Locate the cell with the specified text and output its (x, y) center coordinate. 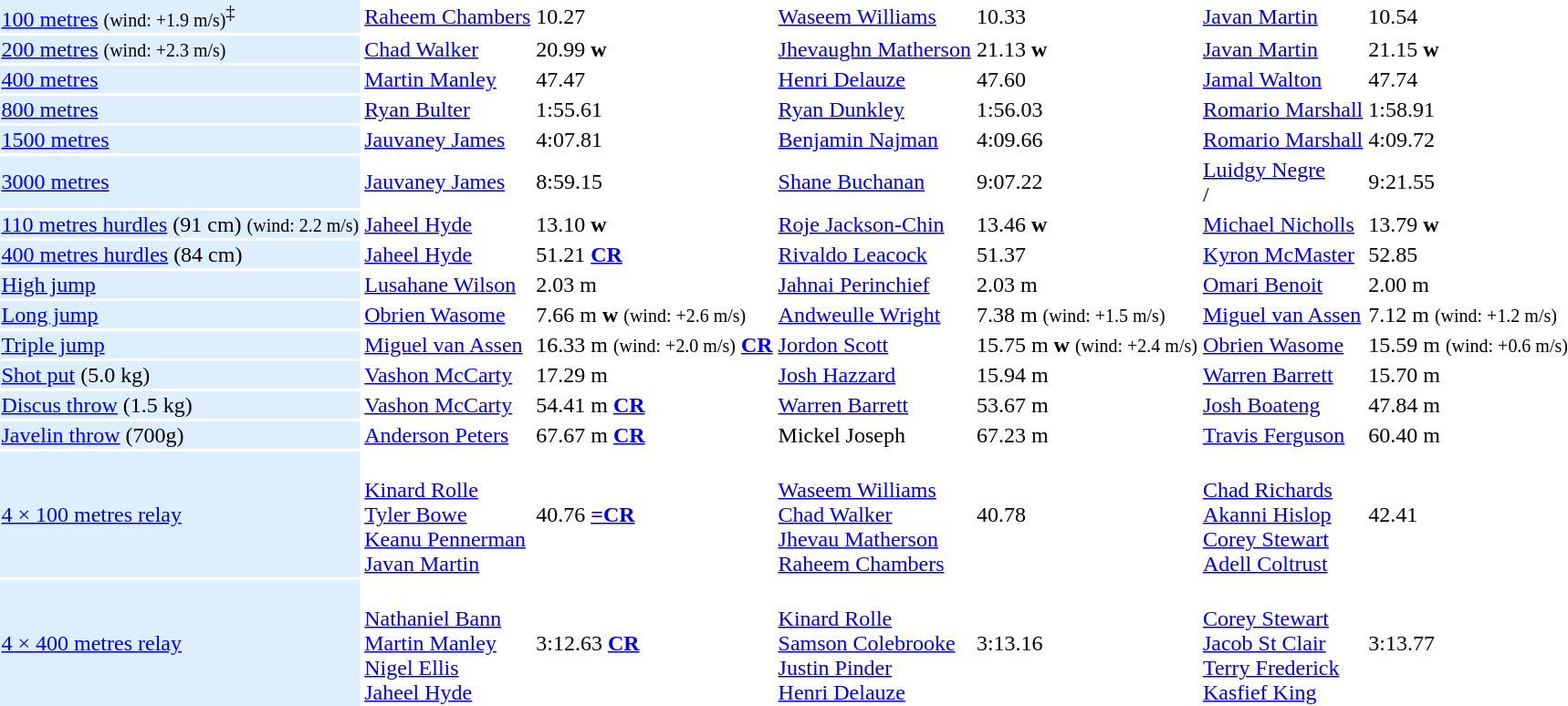
Shane Buchanan (874, 182)
1:55.61 (654, 109)
Jamal Walton (1282, 79)
Michael Nicholls (1282, 224)
20.99 w (654, 49)
110 metres hurdles (91 cm) (wind: 2.2 m/s) (181, 224)
67.23 m (1086, 435)
Kyron McMaster (1282, 254)
Lusahane Wilson (447, 285)
800 metres (181, 109)
40.78 (1086, 514)
Long jump (181, 315)
Kinard Rolle Tyler Bowe Keanu Pennerman Javan Martin (447, 514)
Josh Boateng (1282, 405)
4:09.66 (1086, 140)
Josh Hazzard (874, 375)
67.67 m CR (654, 435)
200 metres (wind: +2.3 m/s) (181, 49)
9:07.22 (1086, 182)
400 metres (181, 79)
3000 metres (181, 182)
Chad Richards Akanni Hislop Corey Stewart Adell Coltrust (1282, 514)
47.47 (654, 79)
Benjamin Najman (874, 140)
Omari Benoit (1282, 285)
Jordon Scott (874, 345)
17.29 m (654, 375)
3:12.63 CR (654, 643)
Javelin throw (700g) (181, 435)
Anderson Peters (447, 435)
Luidgy Negre / (1282, 182)
Roje Jackson-Chin (874, 224)
47.60 (1086, 79)
100 metres (wind: +1.9 m/s)‡ (181, 16)
Triple jump (181, 345)
Mickel Joseph (874, 435)
Discus throw (1.5 kg) (181, 405)
16.33 m (wind: +2.0 m/s) CR (654, 345)
Raheem Chambers (447, 16)
4:07.81 (654, 140)
High jump (181, 285)
Ryan Dunkley (874, 109)
Jahnai Perinchief (874, 285)
15.75 m w (wind: +2.4 m/s) (1086, 345)
13.46 w (1086, 224)
Nathaniel Bann Martin Manley Nigel Ellis Jaheel Hyde (447, 643)
54.41 m CR (654, 405)
13.10 w (654, 224)
8:59.15 (654, 182)
4 × 100 metres relay (181, 514)
7.66 m w (wind: +2.6 m/s) (654, 315)
Jhevaughn Matherson (874, 49)
Andweulle Wright (874, 315)
Waseem Williams (874, 16)
Waseem Williams Chad Walker Jhevau Matherson Raheem Chambers (874, 514)
Chad Walker (447, 49)
Corey Stewart Jacob St Clair Terry Frederick Kasfief King (1282, 643)
Ryan Bulter (447, 109)
3:13.16 (1086, 643)
Kinard Rolle Samson Colebrooke Justin Pinder Henri Delauze (874, 643)
400 metres hurdles (84 cm) (181, 254)
Henri Delauze (874, 79)
4 × 400 metres relay (181, 643)
51.21 CR (654, 254)
10.27 (654, 16)
1500 metres (181, 140)
Martin Manley (447, 79)
7.38 m (wind: +1.5 m/s) (1086, 315)
21.13 w (1086, 49)
15.94 m (1086, 375)
Rivaldo Leacock (874, 254)
53.67 m (1086, 405)
Shot put (5.0 kg) (181, 375)
51.37 (1086, 254)
1:56.03 (1086, 109)
10.33 (1086, 16)
Travis Ferguson (1282, 435)
40.76 =CR (654, 514)
